For the text-containing cell, return its midpoint in [x, y] coordinate format. 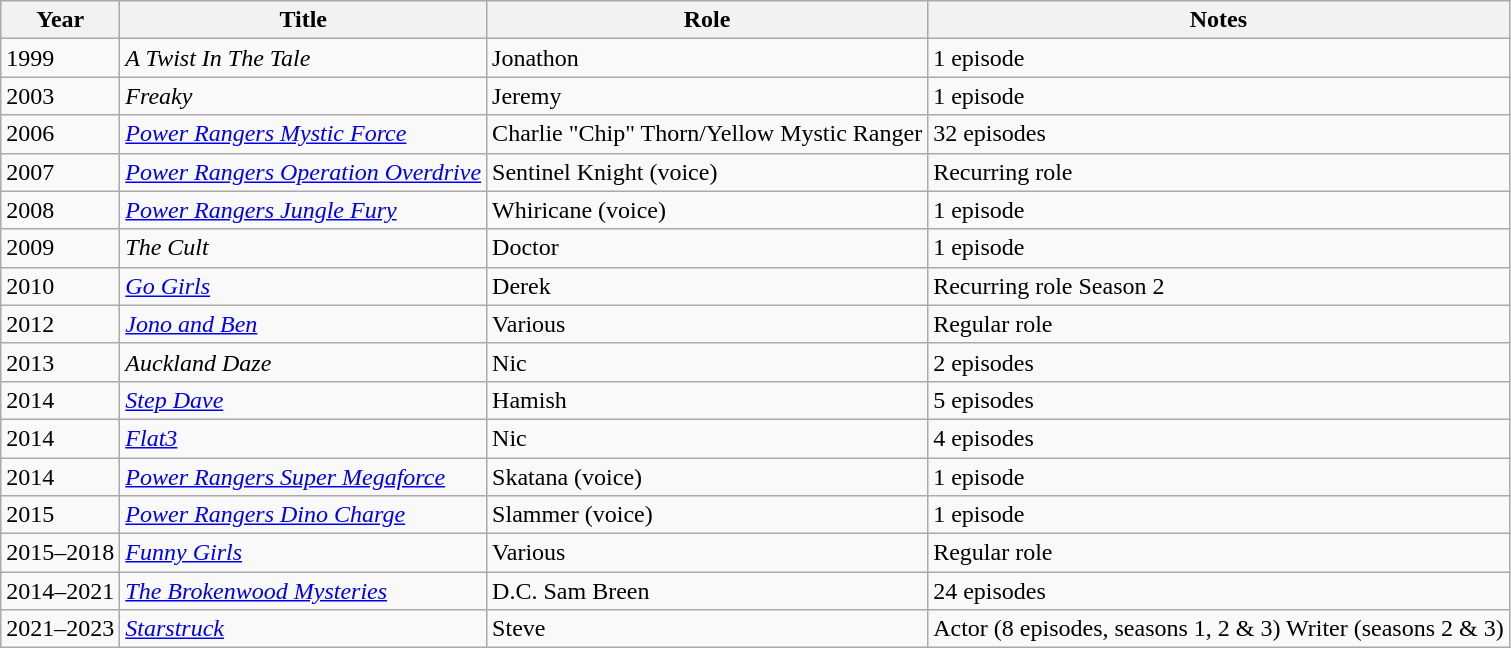
The Cult [304, 248]
A Twist In The Tale [304, 58]
Go Girls [304, 286]
2003 [60, 96]
Notes [1219, 20]
Jeremy [708, 96]
Jono and Ben [304, 324]
2012 [60, 324]
2015 [60, 515]
5 episodes [1219, 400]
Jonathon [708, 58]
Year [60, 20]
Sentinel Knight (voice) [708, 172]
Flat3 [304, 438]
Power Rangers Super Megaforce [304, 477]
2008 [60, 210]
2014–2021 [60, 591]
Power Rangers Mystic Force [304, 134]
1999 [60, 58]
Power Rangers Jungle Fury [304, 210]
24 episodes [1219, 591]
Steve [708, 629]
Recurring role [1219, 172]
32 episodes [1219, 134]
Recurring role Season 2 [1219, 286]
Power Rangers Dino Charge [304, 515]
Freaky [304, 96]
Title [304, 20]
2013 [60, 362]
Hamish [708, 400]
Step Dave [304, 400]
2006 [60, 134]
Skatana (voice) [708, 477]
2007 [60, 172]
Power Rangers Operation Overdrive [304, 172]
Actor (8 episodes, seasons 1, 2 & 3) Writer (seasons 2 & 3) [1219, 629]
Whiricane (voice) [708, 210]
2 episodes [1219, 362]
2021–2023 [60, 629]
Derek [708, 286]
D.C. Sam Breen [708, 591]
Doctor [708, 248]
Charlie "Chip" Thorn/Yellow Mystic Ranger [708, 134]
2015–2018 [60, 553]
Slammer (voice) [708, 515]
2009 [60, 248]
The Brokenwood Mysteries [304, 591]
Role [708, 20]
2010 [60, 286]
Auckland Daze [304, 362]
Funny Girls [304, 553]
4 episodes [1219, 438]
Starstruck [304, 629]
